Extract the (x, y) coordinate from the center of the cell holding the provided text.  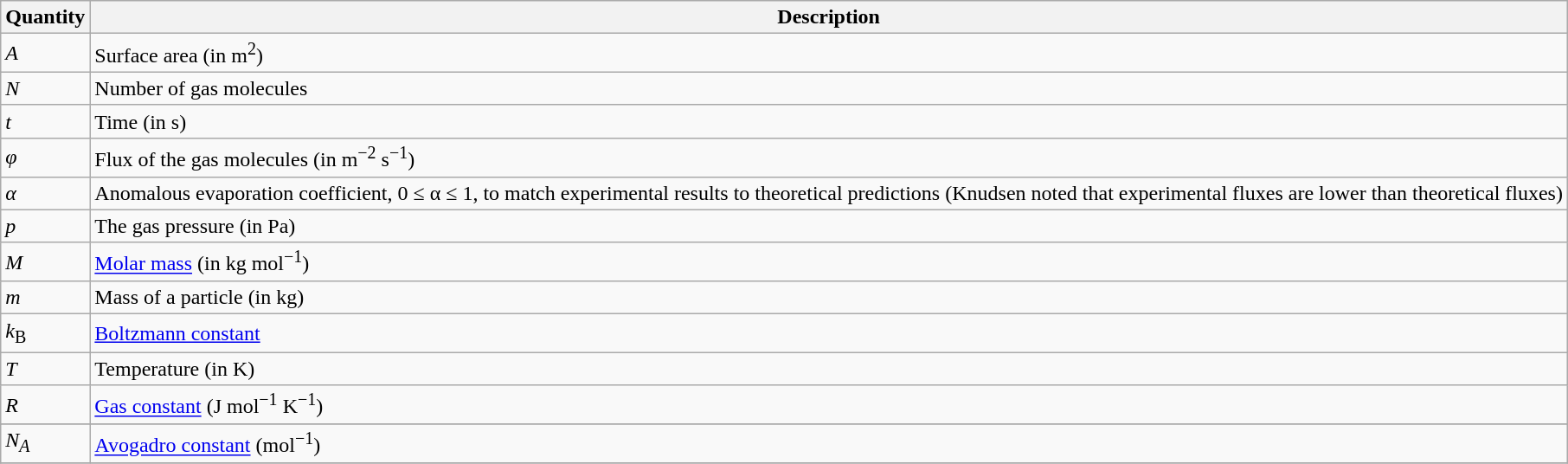
T (45, 369)
NA (45, 443)
The gas pressure (in Pa) (829, 226)
Description (829, 17)
M (45, 261)
Flux of the gas molecules (in m−2 s−1) (829, 158)
Mass of a particle (in kg) (829, 298)
α (45, 193)
Quantity (45, 17)
Avogadro constant (mol−1) (829, 443)
Number of gas molecules (829, 88)
Gas constant (J mol−1 K−1) (829, 405)
kB (45, 333)
N (45, 88)
Temperature (in K) (829, 369)
t (45, 121)
Time (in s) (829, 121)
Boltzmann constant (829, 333)
A (45, 54)
Molar mass (in kg mol−1) (829, 261)
m (45, 298)
R (45, 405)
p (45, 226)
Surface area (in m2) (829, 54)
φ (45, 158)
